Return the [X, Y] coordinate for the center point of the cell that contains the specified text.  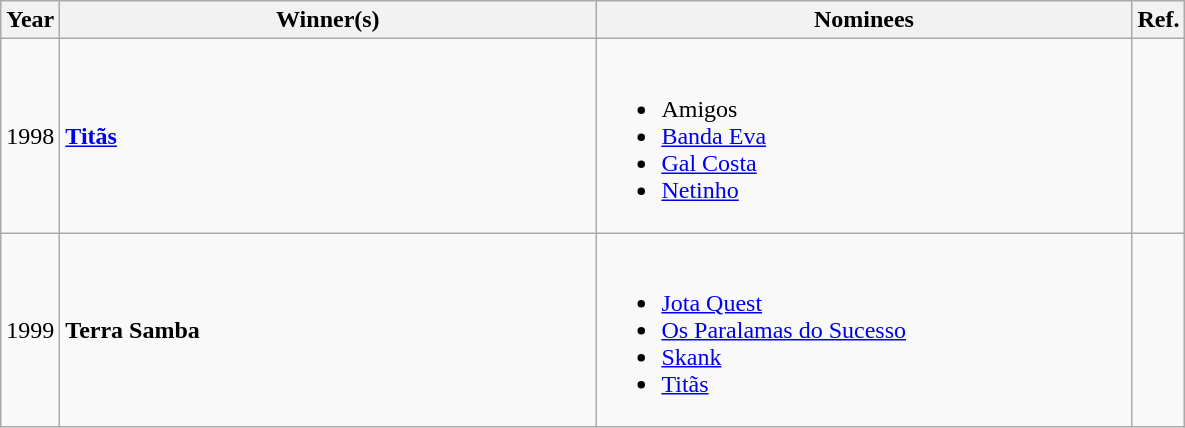
Year [30, 20]
Terra Samba [328, 330]
Winner(s) [328, 20]
Jota QuestOs Paralamas do SucessoSkankTitãs [864, 330]
AmigosBanda EvaGal CostaNetinho [864, 136]
Ref. [1158, 20]
1998 [30, 136]
1999 [30, 330]
Titãs [328, 136]
Nominees [864, 20]
